Capture the cell that displays the provided text and extract its [x, y] central coordinate. 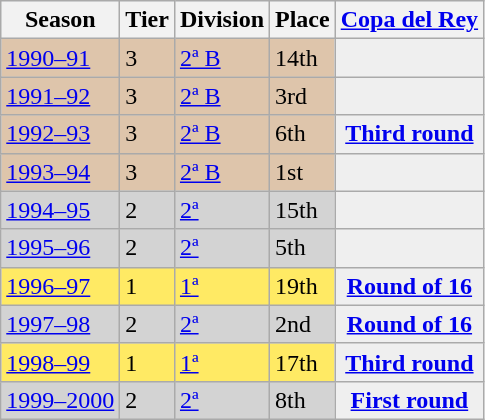
1991–92 [60, 96]
1st [303, 172]
1995–96 [60, 248]
1999–2000 [60, 400]
Tier [148, 20]
6th [303, 134]
3rd [303, 96]
1990–91 [60, 58]
1992–93 [60, 134]
First round [409, 400]
17th [303, 362]
1994–95 [60, 210]
Place [303, 20]
1993–94 [60, 172]
1998–99 [60, 362]
1996–97 [60, 286]
2nd [303, 324]
Copa del Rey [409, 20]
5th [303, 248]
14th [303, 58]
1997–98 [60, 324]
8th [303, 400]
Season [60, 20]
15th [303, 210]
19th [303, 286]
Division [222, 20]
